Pinpoint the cell where the given text exists, returning its (x, y) midpoint coordinate. 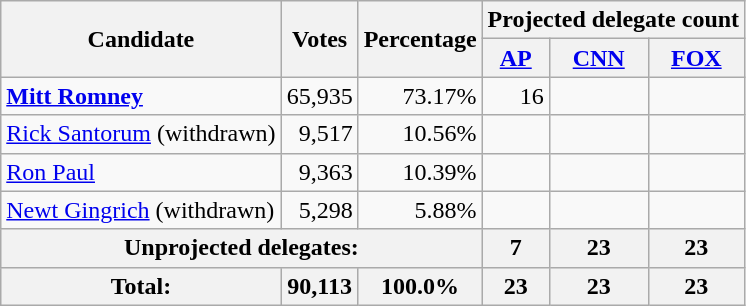
Unprojected delegates: (242, 248)
Ron Paul (141, 172)
Candidate (141, 39)
Newt Gingrich (withdrawn) (141, 210)
16 (516, 96)
7 (516, 248)
Mitt Romney (141, 96)
90,113 (320, 286)
Percentage (420, 39)
9,517 (320, 134)
73.17% (420, 96)
100.0% (420, 286)
CNN (598, 58)
AP (516, 58)
Total: (141, 286)
FOX (696, 58)
5,298 (320, 210)
65,935 (320, 96)
Rick Santorum (withdrawn) (141, 134)
10.56% (420, 134)
5.88% (420, 210)
Projected delegate count (614, 20)
10.39% (420, 172)
Votes (320, 39)
9,363 (320, 172)
